Return the (X, Y) coordinate for the center point of the cell that contains the specified text.  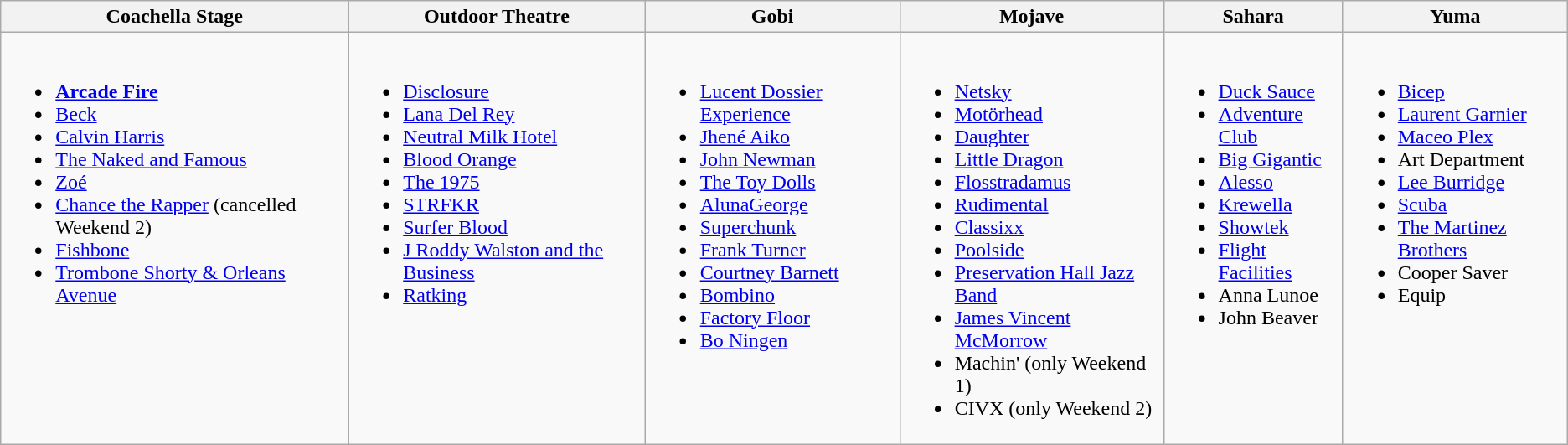
Yuma (1455, 17)
DisclosureLana Del ReyNeutral Milk HotelBlood OrangeThe 1975STRFKRSurfer BloodJ Roddy Walston and the BusinessRatking (497, 238)
Duck SauceAdventure ClubBig GiganticAlessoKrewellaShowtekFlight FacilitiesAnna LunoeJohn Beaver (1253, 238)
Outdoor Theatre (497, 17)
Coachella Stage (174, 17)
BicepLaurent GarnierMaceo PlexArt DepartmentLee BurridgeScubaThe Martinez BrothersCooper SaverEquip (1455, 238)
Mojave (1032, 17)
Arcade FireBeckCalvin HarrisThe Naked and FamousZoéChance the Rapper (cancelled Weekend 2)FishboneTrombone Shorty & Orleans Avenue (174, 238)
Gobi (772, 17)
Lucent Dossier ExperienceJhené AikoJohn NewmanThe Toy DollsAlunaGeorgeSuperchunkFrank TurnerCourtney BarnettBombinoFactory FloorBo Ningen (772, 238)
Sahara (1253, 17)
